Extract the [x, y] coordinate from the center of the cell holding the provided text.  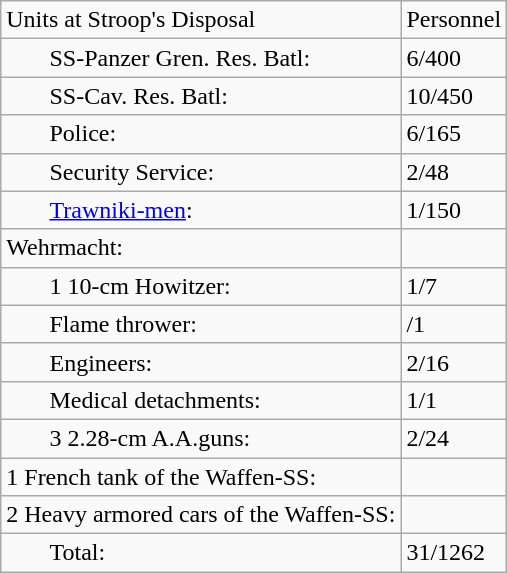
6/400 [454, 58]
10/450 [454, 96]
Engineers: [201, 362]
1/1 [454, 400]
31/1262 [454, 553]
/1 [454, 324]
6/165 [454, 134]
1 10-cm Howitzer: [201, 286]
2/24 [454, 438]
Wehrmacht: [201, 248]
Personnel [454, 20]
1/150 [454, 210]
1 French tank of the Waffen-SS: [201, 477]
2 Heavy armored cars of the Waffen-SS: [201, 515]
Total: [201, 553]
SS-Panzer Gren. Res. Batl: [201, 58]
3 2.28-cm A.A.guns: [201, 438]
Security Service: [201, 172]
1/7 [454, 286]
Units at Stroop's Disposal [201, 20]
Flame thrower: [201, 324]
SS-Cav. Res. Batl: [201, 96]
Trawniki-men: [201, 210]
2/16 [454, 362]
2/48 [454, 172]
Medical detachments: [201, 400]
Police: [201, 134]
